From the cell containing the given text, extract its center point as (X, Y) coordinate. 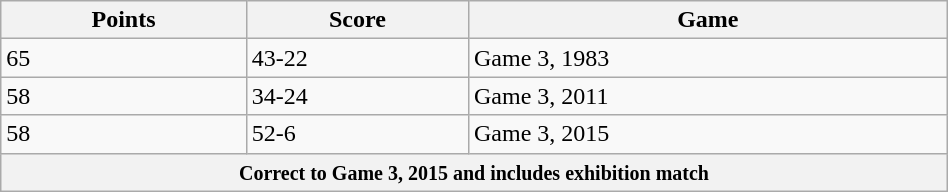
Correct to Game 3, 2015 and includes exhibition match (474, 172)
65 (124, 58)
52-6 (357, 134)
Points (124, 20)
Game 3, 2011 (708, 96)
Game 3, 1983 (708, 58)
Game 3, 2015 (708, 134)
43-22 (357, 58)
34-24 (357, 96)
Score (357, 20)
Game (708, 20)
